Detect which cell encompasses the target text, then output its (X, Y) center coordinate. 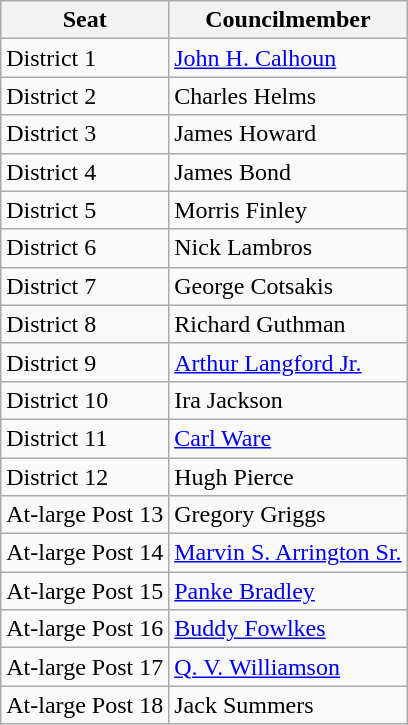
Seat (85, 20)
Ira Jackson (288, 400)
James Howard (288, 134)
At-large Post 13 (85, 515)
Buddy Fowlkes (288, 629)
Richard Guthman (288, 324)
At-large Post 14 (85, 553)
At-large Post 18 (85, 705)
Marvin S. Arrington Sr. (288, 553)
District 8 (85, 324)
Charles Helms (288, 96)
George Cotsakis (288, 286)
Nick Lambros (288, 248)
District 4 (85, 172)
District 2 (85, 96)
Morris Finley (288, 210)
District 9 (85, 362)
Q. V. Williamson (288, 667)
Hugh Pierce (288, 477)
Gregory Griggs (288, 515)
District 10 (85, 400)
District 1 (85, 58)
District 5 (85, 210)
Jack Summers (288, 705)
District 7 (85, 286)
District 11 (85, 438)
Arthur Langford Jr. (288, 362)
At-large Post 16 (85, 629)
James Bond (288, 172)
District 6 (85, 248)
John H. Calhoun (288, 58)
District 12 (85, 477)
Carl Ware (288, 438)
District 3 (85, 134)
At-large Post 17 (85, 667)
Panke Bradley (288, 591)
Councilmember (288, 20)
At-large Post 15 (85, 591)
